For the text-containing cell, return its midpoint in [X, Y] coordinate format. 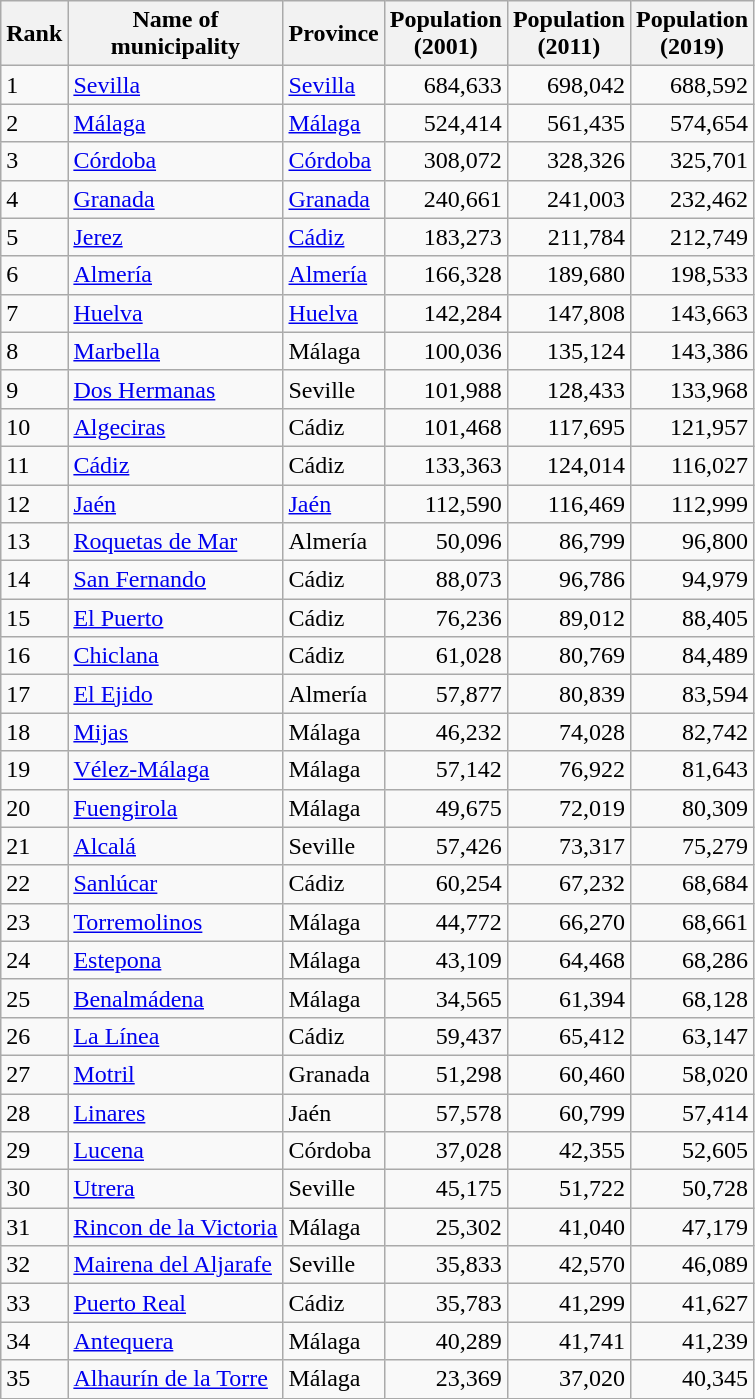
96,800 [692, 542]
42,355 [568, 1151]
Dos Hermanas [176, 389]
Alhaurín de la Torre [176, 1379]
241,003 [568, 199]
124,014 [568, 465]
133,363 [446, 465]
37,020 [568, 1379]
23 [34, 922]
198,533 [692, 275]
51,722 [568, 1189]
Linares [176, 1113]
328,326 [568, 161]
143,386 [692, 351]
San Fernando [176, 580]
57,877 [446, 694]
112,999 [692, 503]
Name ofmunicipality [176, 34]
35,833 [446, 1265]
Mijas [176, 732]
80,769 [568, 656]
574,654 [692, 123]
11 [34, 465]
189,680 [568, 275]
96,786 [568, 580]
Lucena [176, 1151]
60,254 [446, 884]
112,590 [446, 503]
25 [34, 998]
27 [34, 1074]
101,988 [446, 389]
6 [34, 275]
524,414 [446, 123]
26 [34, 1036]
44,772 [446, 922]
35,783 [446, 1303]
47,179 [692, 1227]
35 [34, 1379]
101,468 [446, 427]
1 [34, 85]
14 [34, 580]
17 [34, 694]
Estepona [176, 960]
18 [34, 732]
61,394 [568, 998]
61,028 [446, 656]
41,741 [568, 1341]
46,089 [692, 1265]
116,027 [692, 465]
7 [34, 313]
117,695 [568, 427]
45,175 [446, 1189]
Puerto Real [176, 1303]
Fuengirola [176, 808]
25,302 [446, 1227]
42,570 [568, 1265]
66,270 [568, 922]
13 [34, 542]
20 [34, 808]
24 [34, 960]
Population (2019) [692, 34]
232,462 [692, 199]
100,036 [446, 351]
Rincon de la Victoria [176, 1227]
Marbella [176, 351]
698,042 [568, 85]
Mairena del Aljarafe [176, 1265]
308,072 [446, 161]
80,839 [568, 694]
57,578 [446, 1113]
Population (2001) [446, 34]
49,675 [446, 808]
212,749 [692, 237]
166,328 [446, 275]
3 [34, 161]
68,128 [692, 998]
86,799 [568, 542]
23,369 [446, 1379]
37,028 [446, 1151]
74,028 [568, 732]
116,469 [568, 503]
41,299 [568, 1303]
Utrera [176, 1189]
Algeciras [176, 427]
5 [34, 237]
41,239 [692, 1341]
688,592 [692, 85]
142,284 [446, 313]
Roquetas de Mar [176, 542]
8 [34, 351]
89,012 [568, 618]
33 [34, 1303]
73,317 [568, 846]
128,433 [568, 389]
Sanlúcar [176, 884]
88,073 [446, 580]
Torremolinos [176, 922]
240,661 [446, 199]
561,435 [568, 123]
Vélez-Málaga [176, 770]
52,605 [692, 1151]
65,412 [568, 1036]
El Ejido [176, 694]
72,019 [568, 808]
121,957 [692, 427]
84,489 [692, 656]
Antequera [176, 1341]
10 [34, 427]
68,684 [692, 884]
211,784 [568, 237]
143,663 [692, 313]
80,309 [692, 808]
31 [34, 1227]
2 [34, 123]
15 [34, 618]
41,040 [568, 1227]
28 [34, 1113]
75,279 [692, 846]
58,020 [692, 1074]
34 [34, 1341]
43,109 [446, 960]
19 [34, 770]
50,096 [446, 542]
67,232 [568, 884]
76,236 [446, 618]
32 [34, 1265]
684,633 [446, 85]
29 [34, 1151]
50,728 [692, 1189]
60,460 [568, 1074]
88,405 [692, 618]
16 [34, 656]
40,289 [446, 1341]
Population (2011) [568, 34]
Motril [176, 1074]
83,594 [692, 694]
Alcalá [176, 846]
64,468 [568, 960]
51,298 [446, 1074]
94,979 [692, 580]
68,286 [692, 960]
135,124 [568, 351]
40,345 [692, 1379]
63,147 [692, 1036]
57,426 [446, 846]
41,627 [692, 1303]
325,701 [692, 161]
22 [34, 884]
Chiclana [176, 656]
147,808 [568, 313]
81,643 [692, 770]
La Línea [176, 1036]
57,142 [446, 770]
46,232 [446, 732]
El Puerto [176, 618]
82,742 [692, 732]
68,661 [692, 922]
30 [34, 1189]
133,968 [692, 389]
76,922 [568, 770]
34,565 [446, 998]
Rank [34, 34]
4 [34, 199]
57,414 [692, 1113]
Jerez [176, 237]
Province [334, 34]
9 [34, 389]
Benalmádena [176, 998]
21 [34, 846]
59,437 [446, 1036]
60,799 [568, 1113]
183,273 [446, 237]
12 [34, 503]
